Search for the cell housing the specified text and yield its (X, Y) center coordinate. 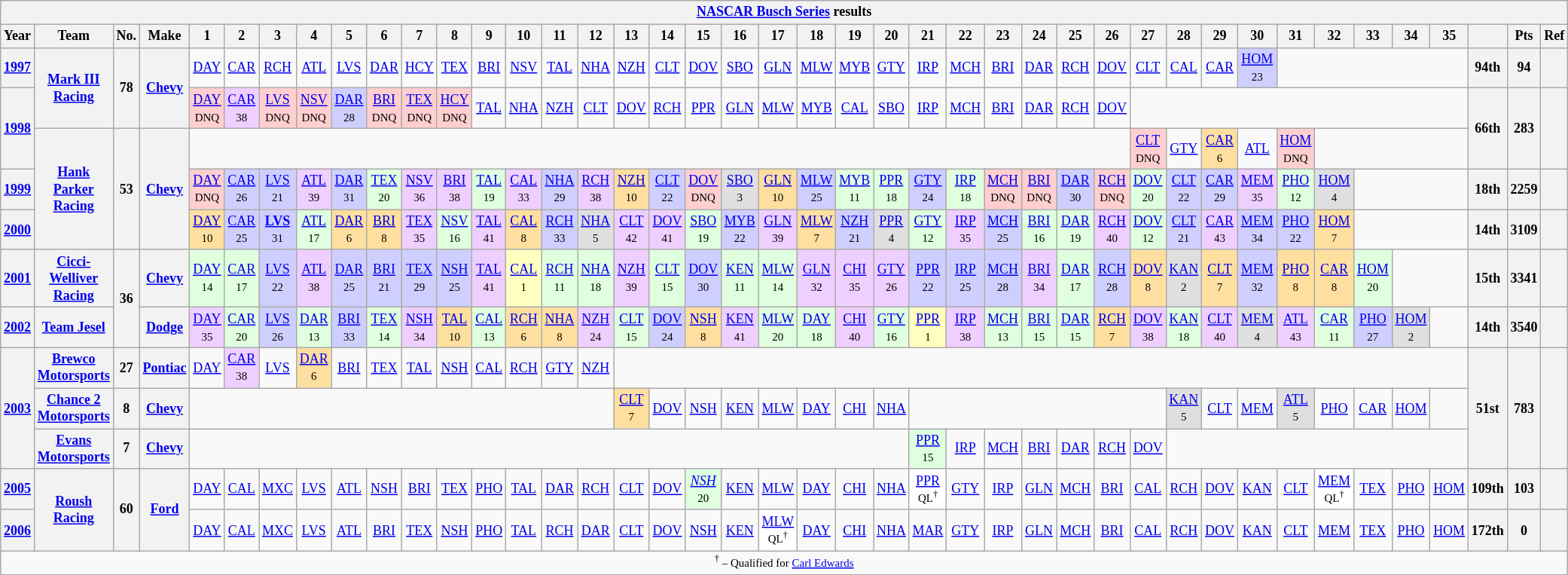
24 (1039, 36)
PHO12 (1295, 189)
3540 (1524, 328)
15 (703, 36)
CLT42 (631, 230)
Make (164, 36)
Dodge (164, 328)
32 (1335, 36)
2 (242, 36)
HOM20 (1372, 278)
Team (74, 36)
66th (1487, 128)
LVS26 (278, 328)
DOV12 (1148, 230)
DAY14 (207, 278)
DAY18 (816, 328)
Pts (1524, 36)
6 (384, 36)
NSV (523, 68)
1998 (18, 128)
NZH21 (855, 230)
MEM34 (1257, 230)
MYB22 (740, 230)
DOV30 (703, 278)
16 (740, 36)
TAL19 (490, 189)
12 (596, 36)
IRP18 (966, 189)
NSV16 (455, 230)
94th (1487, 68)
CAR26 (242, 189)
TEX14 (384, 328)
DOV38 (1148, 328)
25 (1075, 36)
1997 (18, 68)
Hank Parker Racing (74, 188)
PPR18 (892, 189)
10 (523, 36)
CAR17 (242, 278)
11 (560, 36)
CHI40 (855, 328)
Team Jesel (74, 328)
PHO27 (1372, 328)
TEX29 (419, 278)
28 (1184, 36)
RCH6 (523, 328)
HCY (419, 68)
GTY26 (892, 278)
LVS21 (278, 189)
CAL33 (523, 189)
13 (631, 36)
CAL1 (523, 278)
1999 (18, 189)
HOM7 (1335, 230)
LVS31 (278, 230)
RCH28 (1112, 278)
DAR13 (313, 328)
RCHDNQ (1112, 189)
Ford (164, 509)
9 (490, 36)
LVSDNQ (278, 109)
Mark III Racing (74, 87)
2003 (18, 408)
15th (1487, 278)
HOM23 (1257, 68)
IRP38 (966, 328)
CHI35 (855, 278)
DOVDNQ (703, 189)
94 (1524, 68)
14 (667, 36)
RCH7 (1112, 328)
18 (816, 36)
MEM32 (1257, 278)
NZH24 (596, 328)
CAR6 (1220, 148)
2005 (18, 489)
BRI8 (384, 230)
DAR19 (1075, 230)
53 (127, 188)
HOM2 (1411, 328)
Cicci-Welliver Racing (74, 278)
20 (892, 36)
29 (1220, 36)
283 (1524, 128)
103 (1524, 489)
LVS22 (278, 278)
DAR31 (349, 189)
PHO8 (1295, 278)
CAR29 (1220, 189)
109th (1487, 489)
CLTDNQ (1148, 148)
NSH20 (703, 489)
ATL39 (313, 189)
33 (1372, 36)
Evans Motorsports (74, 449)
PHO22 (1295, 230)
78 (127, 87)
NHA5 (596, 230)
17 (777, 36)
RCH40 (1112, 230)
HCYDNQ (455, 109)
MAR (928, 530)
DAY10 (207, 230)
MYB11 (855, 189)
2001 (18, 278)
ATL17 (313, 230)
783 (1524, 408)
KAN18 (1184, 328)
MCH25 (1003, 230)
DOV20 (1148, 189)
NSV36 (419, 189)
2259 (1524, 189)
KAN2 (1184, 278)
3 (278, 36)
TEXDNQ (419, 109)
DAR25 (349, 278)
DAR28 (349, 109)
MLW25 (816, 189)
MCHDNQ (1003, 189)
NSH34 (419, 328)
DOV8 (1148, 278)
NASCAR Busch Series results (785, 12)
ATL38 (313, 278)
MLW20 (777, 328)
35 (1449, 36)
PPR (703, 109)
KEN41 (740, 328)
31 (1295, 36)
CAL8 (523, 230)
BRI34 (1039, 278)
RCH33 (560, 230)
PPR4 (892, 230)
36 (127, 298)
IRP35 (966, 230)
CLT21 (1184, 230)
CLT40 (1220, 328)
MEMQL† (1335, 489)
SBO3 (740, 189)
26 (1112, 36)
30 (1257, 36)
CAR25 (242, 230)
MEM4 (1257, 328)
Ref (1554, 36)
DOV24 (667, 328)
Brewco Motorsports (74, 368)
GTY16 (892, 328)
NSH8 (703, 328)
NSVDNQ (313, 109)
DAR17 (1075, 278)
CAR8 (1335, 278)
PPR1 (928, 328)
Chance 2 Motorsports (74, 408)
4 (313, 36)
3109 (1524, 230)
Roush Racing (74, 509)
MCH13 (1003, 328)
MEM35 (1257, 189)
RCH38 (596, 189)
NZH10 (631, 189)
PPR22 (928, 278)
2006 (18, 530)
DAR30 (1075, 189)
GLN32 (816, 278)
MLW7 (816, 230)
18th (1487, 189)
NHA18 (596, 278)
CAL13 (490, 328)
NZH39 (631, 278)
GTY24 (928, 189)
MLWQL† (777, 530)
172th (1487, 530)
GLN10 (777, 189)
CAR43 (1220, 230)
Pontiac (164, 368)
SBO19 (703, 230)
KAN5 (1184, 408)
ATL5 (1295, 408)
19 (855, 36)
2000 (18, 230)
BRI16 (1039, 230)
60 (127, 509)
22 (966, 36)
TEX20 (384, 189)
CAR20 (242, 328)
34 (1411, 36)
CAR11 (1335, 328)
Year (18, 36)
GTY12 (928, 230)
BRI21 (384, 278)
TAL10 (455, 328)
NSH25 (455, 278)
21 (928, 36)
† – Qualified for Carl Edwards (785, 563)
PPRQL† (928, 489)
GLN39 (777, 230)
5 (349, 36)
DAY35 (207, 328)
1 (207, 36)
TEX35 (419, 230)
RCH11 (560, 278)
MLW14 (777, 278)
NHA29 (560, 189)
2002 (18, 328)
MCH28 (1003, 278)
PPR15 (928, 449)
HOM4 (1335, 189)
BRI38 (455, 189)
NHA8 (560, 328)
DAR15 (1075, 328)
BRI33 (349, 328)
3341 (1524, 278)
51st (1487, 408)
DOV41 (667, 230)
No. (127, 36)
IRP25 (966, 278)
HOMDNQ (1295, 148)
ATL43 (1295, 328)
0 (1524, 530)
KEN11 (740, 278)
BRI15 (1039, 328)
23 (1003, 36)
